Provide the [x, y] coordinate of the cell's center where the given text is located.  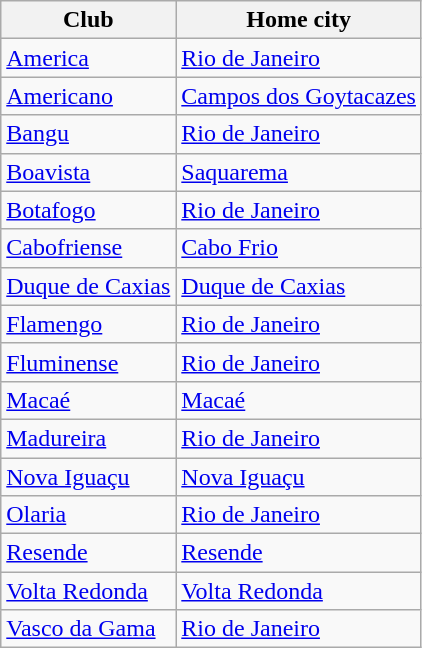
Home city [299, 20]
Saquarema [299, 172]
Campos dos Goytacazes [299, 96]
Boavista [88, 172]
Flamengo [88, 324]
America [88, 58]
Bangu [88, 134]
Cabofriense [88, 248]
Vasco da Gama [88, 629]
Cabo Frio [299, 248]
Club [88, 20]
Fluminense [88, 362]
Madureira [88, 438]
Americano [88, 96]
Olaria [88, 515]
Botafogo [88, 210]
